Determine the (X, Y) coordinate at the center of the cell enclosing the given text.  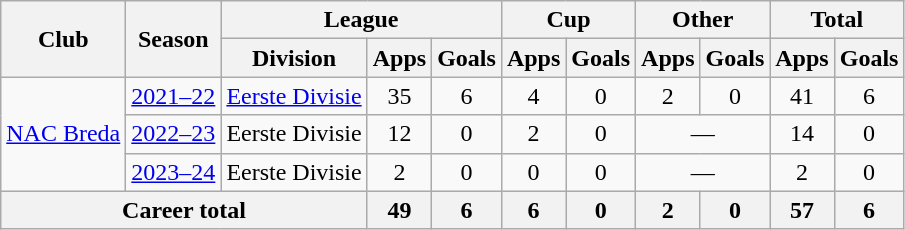
41 (802, 96)
49 (399, 210)
14 (802, 134)
League (362, 20)
Cup (568, 20)
35 (399, 96)
2022–23 (174, 134)
Total (837, 20)
12 (399, 134)
Club (64, 39)
Season (174, 39)
2021–22 (174, 96)
2023–24 (174, 172)
Career total (184, 210)
4 (533, 96)
Other (703, 20)
Division (294, 58)
NAC Breda (64, 134)
57 (802, 210)
